Scan for the cell matching the given text and deliver its (x, y) coordinate at center. 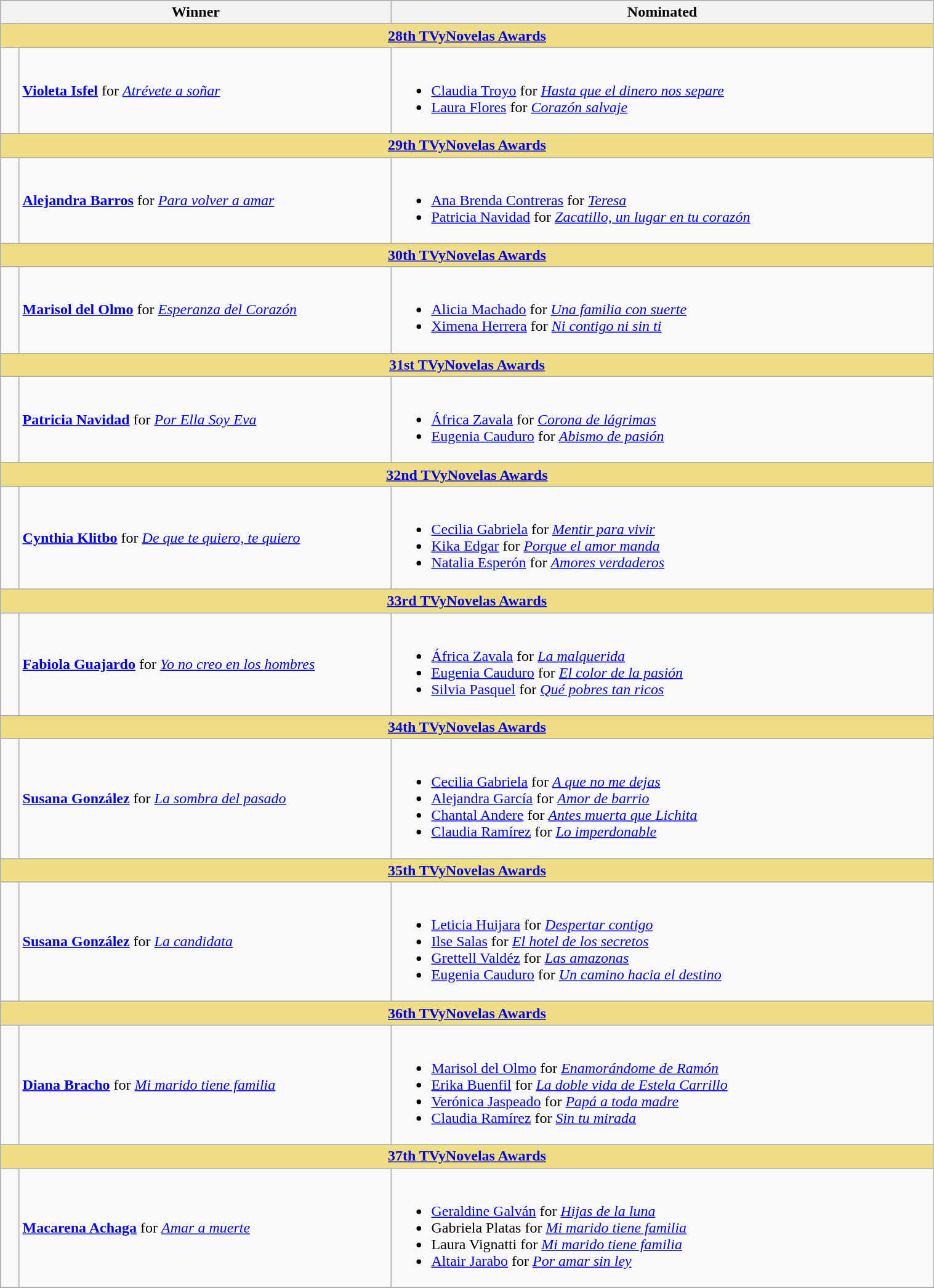
37th TVyNovelas Awards (467, 1156)
Macarena Achaga for Amar a muerte (205, 1228)
Violeta Isfel for Atrévete a soñar (205, 91)
34th TVyNovelas Awards (467, 727)
Winner (196, 12)
Claudia Troyo for Hasta que el dinero nos separeLaura Flores for Corazón salvaje (662, 91)
Fabiola Guajardo for Yo no creo en los hombres (205, 664)
África Zavala for Corona de lágrimasEugenia Cauduro for Abismo de pasión (662, 419)
Nominated (662, 12)
28th TVyNovelas Awards (467, 36)
33rd TVyNovelas Awards (467, 601)
Cecilia Gabriela for Mentir para vivirKika Edgar for Porque el amor mandaNatalia Esperón for Amores verdaderos (662, 537)
Alejandra Barros for Para volver a amar (205, 200)
35th TVyNovelas Awards (467, 870)
Cynthia Klitbo for De que te quiero, te quiero (205, 537)
36th TVyNovelas Awards (467, 1013)
Marisol del Olmo for Esperanza del Corazón (205, 310)
Susana González for La sombra del pasado (205, 799)
30th TVyNovelas Awards (467, 255)
Patricia Navidad for Por Ella Soy Eva (205, 419)
África Zavala for La malqueridaEugenia Cauduro for El color de la pasiónSilvia Pasquel for Qué pobres tan ricos (662, 664)
Ana Brenda Contreras for TeresaPatricia Navidad for Zacatillo, un lugar en tu corazón (662, 200)
31st TVyNovelas Awards (467, 365)
29th TVyNovelas Awards (467, 145)
Susana González for La candidata (205, 942)
Diana Bracho for Mi marido tiene familia (205, 1085)
Alicia Machado for Una familia con suerteXimena Herrera for Ni contigo ni sin ti (662, 310)
32nd TVyNovelas Awards (467, 474)
